Extract the (X, Y) coordinate from the center of the cell holding the provided text.  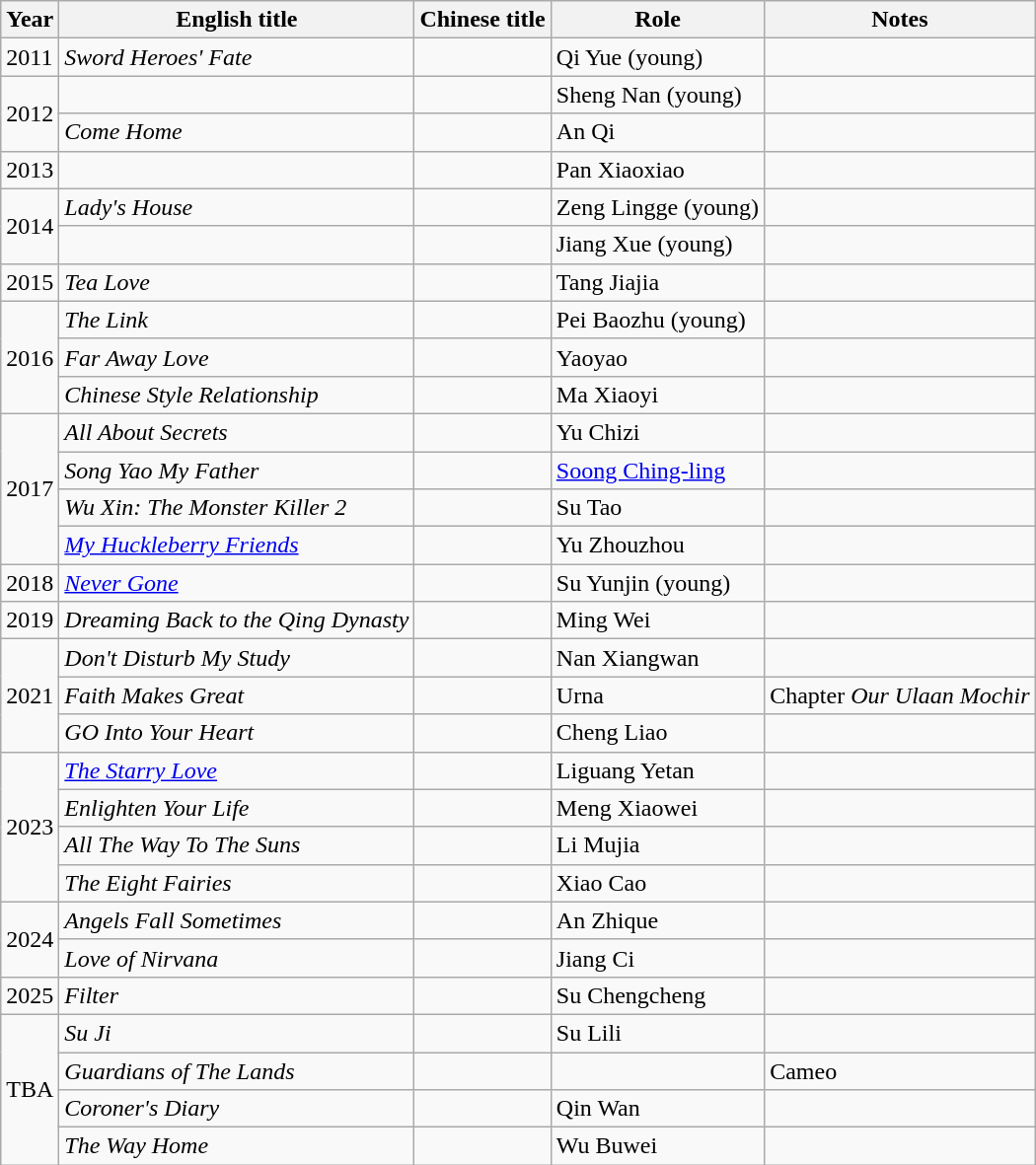
Guardians of The Lands (237, 1070)
Tea Love (237, 282)
Ma Xiaoyi (657, 395)
Zeng Lingge (young) (657, 207)
2018 (30, 583)
Never Gone (237, 583)
2012 (30, 113)
Angels Fall Sometimes (237, 920)
Jiang Xue (young) (657, 245)
My Huckleberry Friends (237, 546)
The Link (237, 320)
Liguang Yetan (657, 770)
Chapter Our Ulaan Mochir (900, 695)
Yaoyao (657, 357)
Su Ji (237, 1033)
2021 (30, 695)
An Zhique (657, 920)
Sheng Nan (young) (657, 95)
Pan Xiaoxiao (657, 170)
Don't Disturb My Study (237, 658)
Ming Wei (657, 620)
Enlighten Your Life (237, 808)
Sword Heroes' Fate (237, 57)
2011 (30, 57)
Lady's House (237, 207)
Qi Yue (young) (657, 57)
2015 (30, 282)
Love of Nirvana (237, 958)
Far Away Love (237, 357)
Year (30, 20)
Jiang Ci (657, 958)
Su Tao (657, 508)
Coroner's Diary (237, 1109)
2016 (30, 357)
Pei Baozhu (young) (657, 320)
Tang Jiajia (657, 282)
Su Lili (657, 1033)
Qin Wan (657, 1109)
Wu Buwei (657, 1146)
Li Mujia (657, 845)
All About Secrets (237, 432)
The Eight Fairies (237, 883)
English title (237, 20)
All The Way To The Suns (237, 845)
Come Home (237, 132)
2023 (30, 827)
Nan Xiangwan (657, 658)
The Way Home (237, 1146)
2025 (30, 995)
TBA (30, 1089)
Soong Ching-ling (657, 471)
Dreaming Back to the Qing Dynasty (237, 620)
Su Yunjin (young) (657, 583)
Yu Chizi (657, 432)
Chinese title (482, 20)
An Qi (657, 132)
2013 (30, 170)
Cheng Liao (657, 733)
Wu Xin: The Monster Killer 2 (237, 508)
2014 (30, 226)
Role (657, 20)
Xiao Cao (657, 883)
2024 (30, 939)
Song Yao My Father (237, 471)
Cameo (900, 1070)
Filter (237, 995)
Yu Zhouzhou (657, 546)
2017 (30, 488)
Faith Makes Great (237, 695)
Urna (657, 695)
Su Chengcheng (657, 995)
GO Into Your Heart (237, 733)
Notes (900, 20)
Chinese Style Relationship (237, 395)
2019 (30, 620)
Meng Xiaowei (657, 808)
The Starry Love (237, 770)
